Identify which cell holds the provided text, then report its [x, y] central coordinate. 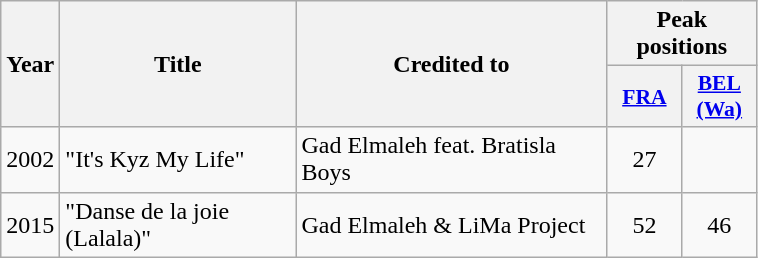
27 [644, 160]
2015 [30, 224]
Gad Elmaleh & LiMa Project [452, 224]
Peak positions [682, 34]
Title [178, 64]
BEL (Wa) [720, 96]
Gad Elmaleh feat. Bratisla Boys [452, 160]
"Danse de la joie (Lalala)" [178, 224]
46 [720, 224]
Credited to [452, 64]
FRA [644, 96]
2002 [30, 160]
"It's Kyz My Life" [178, 160]
Year [30, 64]
52 [644, 224]
